Search for the cell housing the specified text and yield its [x, y] center coordinate. 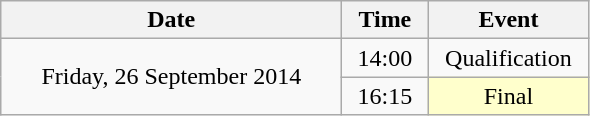
16:15 [385, 96]
14:00 [385, 58]
Time [385, 20]
Event [508, 20]
Final [508, 96]
Qualification [508, 58]
Date [172, 20]
Friday, 26 September 2014 [172, 77]
